Pinpoint the cell where the given text exists, returning its [x, y] midpoint coordinate. 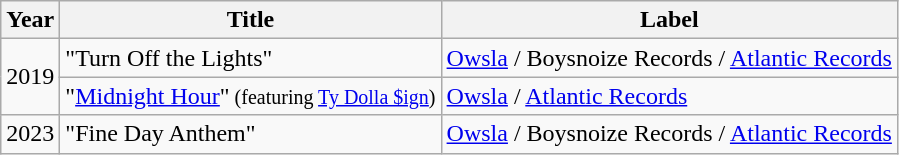
2023 [30, 134]
Title [250, 20]
"Midnight Hour" (featuring Ty Dolla $ign) [250, 96]
2019 [30, 77]
Year [30, 20]
Label [669, 20]
"Fine Day Anthem" [250, 134]
"Turn Off the Lights" [250, 58]
Owsla / Atlantic Records [669, 96]
